Extract the (X, Y) coordinate from the center of the cell holding the provided text.  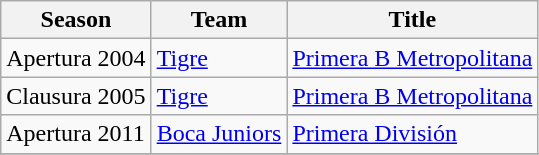
Apertura 2011 (76, 134)
Title (412, 20)
Clausura 2005 (76, 96)
Boca Juniors (219, 134)
Primera División (412, 134)
Season (76, 20)
Team (219, 20)
Apertura 2004 (76, 58)
